Capture the cell that displays the provided text and extract its (x, y) central coordinate. 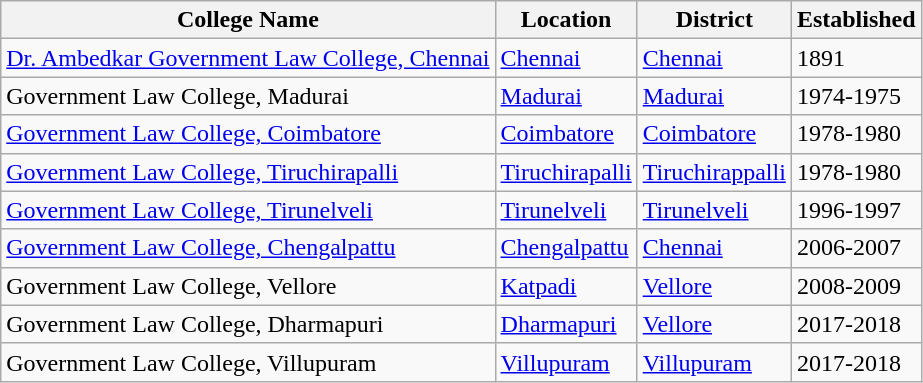
2006-2007 (856, 248)
Government Law College, Chengalpattu (248, 248)
Dharmapuri (566, 324)
College Name (248, 20)
1891 (856, 58)
Location (566, 20)
Government Law College, Tirunelveli (248, 210)
2008-2009 (856, 286)
Government Law College, Coimbatore (248, 134)
Government Law College, Dharmapuri (248, 324)
1974-1975 (856, 96)
Tiruchirappalli (714, 172)
District (714, 20)
Government Law College, Villupuram (248, 362)
Chengalpattu (566, 248)
Government Law College, Vellore (248, 286)
Tiruchirapalli (566, 172)
1996-1997 (856, 210)
Katpadi (566, 286)
Established (856, 20)
Dr. Ambedkar Government Law College, Chennai (248, 58)
Government Law College, Madurai (248, 96)
Government Law College, Tiruchirapalli (248, 172)
